Pinpoint the cell where the given text exists, returning its (X, Y) midpoint coordinate. 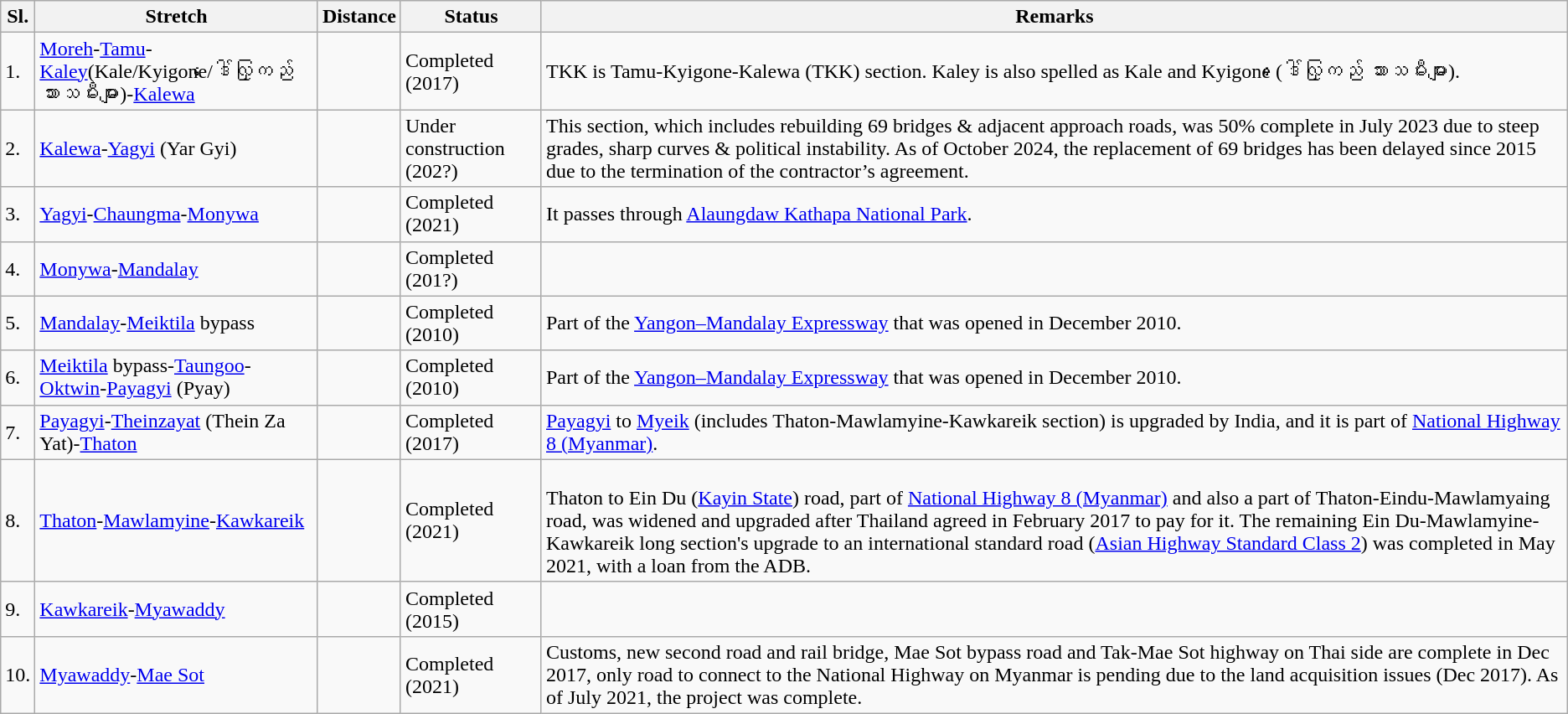
Completed (2015) (471, 608)
Kalewa-Yagyi (Yar Gyi) (177, 148)
Meiktila bypass-Taungoo-Oktwin-Payagyi (Pyay) (177, 377)
6. (18, 377)
5. (18, 323)
Stretch (177, 17)
8. (18, 520)
Payagyi to Myeik (includes Thaton-Mawlamyine-Kawkareik section) is upgraded by India, and it is part of National Highway 8 (Myanmar). (1054, 432)
Under construction (202?) (471, 148)
1. (18, 71)
2. (18, 148)
Thaton-Mawlamyine-Kawkareik (177, 520)
Kawkareik-Myawaddy (177, 608)
Distance (358, 17)
Monywa-Mandalay (177, 268)
Sl. (18, 17)
3. (18, 215)
Remarks (1054, 17)
Payagyi-Theinzayat (Thein Za Yat)-Thaton (177, 432)
9. (18, 608)
Myawaddy-Mae Sot (177, 675)
10. (18, 675)
4. (18, 268)
Moreh-Tamu-Kaley(Kale/Kyigone/ဒေါ်လှကြည် သားသမီးများ)-Kalewa (177, 71)
It passes through Alaungdaw Kathapa National Park. (1054, 215)
Mandalay-Meiktila bypass (177, 323)
7. (18, 432)
Completed (201?) (471, 268)
Status (471, 17)
Yagyi-Chaungma-Monywa (177, 215)
TKK is Tamu-Kyigone-Kalewa (TKK) section. Kaley is also spelled as Kale and Kyigone (ဒေါ်လှကြည် သားသမီးများ). (1054, 71)
